Return the [X, Y] coordinate for the center point of the cell that contains the specified text.  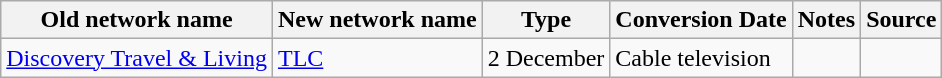
Notes [826, 20]
Conversion Date [701, 20]
New network name [377, 20]
2 December [546, 58]
Source [902, 20]
Old network name [137, 20]
Type [546, 20]
Discovery Travel & Living [137, 58]
Cable television [701, 58]
TLC [377, 58]
